Extract the (x, y) coordinate from the center of the cell holding the provided text.  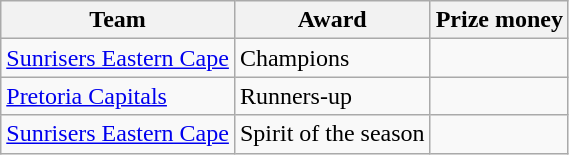
Award (332, 20)
Prize money (499, 20)
Champions (332, 58)
Runners-up (332, 96)
Pretoria Capitals (118, 96)
Team (118, 20)
Spirit of the season (332, 134)
